Determine the (X, Y) coordinate at the center of the cell enclosing the given text.  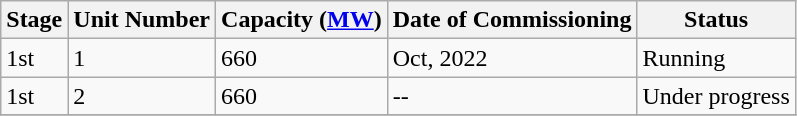
1 (142, 58)
Unit Number (142, 20)
Under progress (716, 96)
Running (716, 58)
-- (512, 96)
Oct, 2022 (512, 58)
Capacity (MW) (302, 20)
2 (142, 96)
Status (716, 20)
Date of Commissioning (512, 20)
Stage (34, 20)
